Pinpoint the cell where the given text exists, returning its (X, Y) midpoint coordinate. 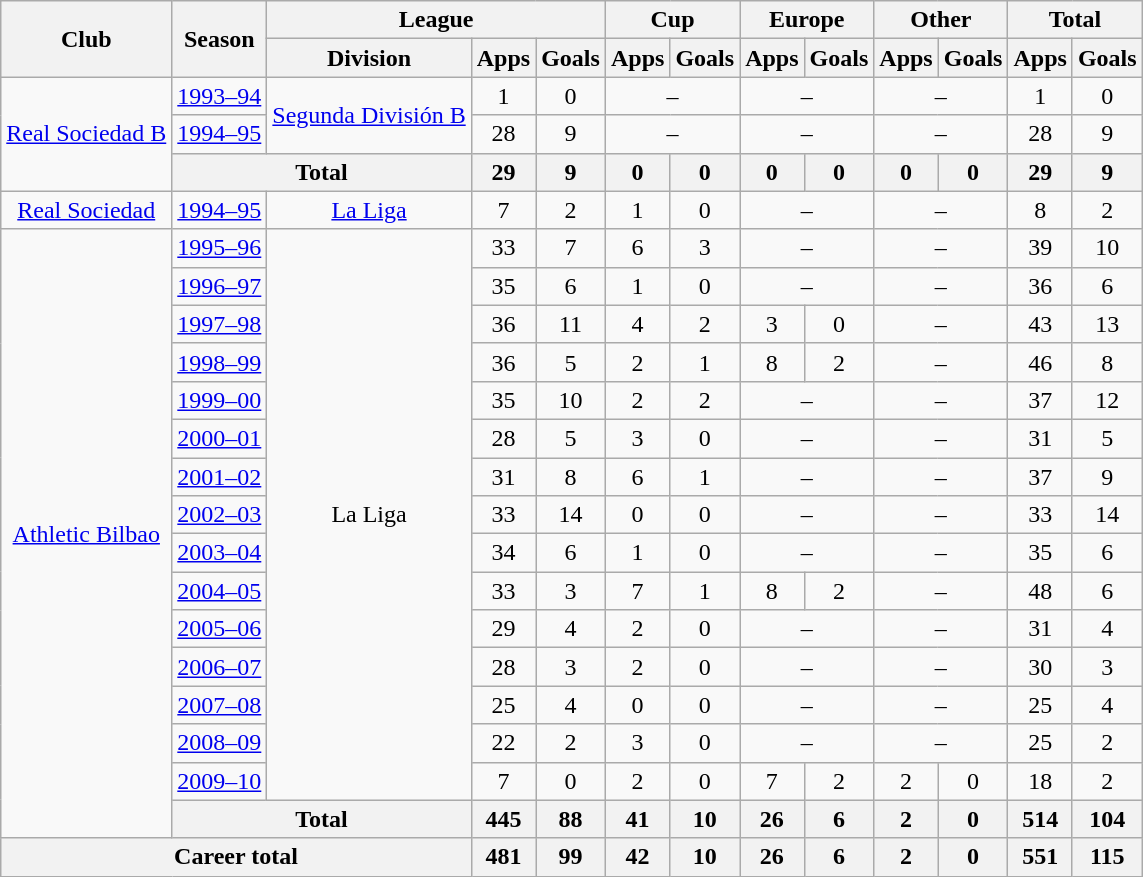
Club (86, 39)
2006–07 (220, 667)
2005–06 (220, 629)
22 (503, 743)
Division (369, 58)
Cup (672, 20)
Athletic Bilbao (86, 534)
104 (1107, 819)
Real Sociedad (86, 210)
Other (941, 20)
13 (1107, 324)
2000–01 (220, 438)
Segunda División B (369, 115)
2008–09 (220, 743)
2007–08 (220, 705)
Career total (236, 857)
30 (1040, 667)
2001–02 (220, 477)
39 (1040, 248)
2009–10 (220, 781)
514 (1040, 819)
1996–97 (220, 286)
551 (1040, 857)
46 (1040, 362)
1993–94 (220, 96)
11 (571, 324)
88 (571, 819)
2004–05 (220, 591)
1995–96 (220, 248)
445 (503, 819)
League (436, 20)
48 (1040, 591)
Europe (807, 20)
1997–98 (220, 324)
2003–04 (220, 553)
34 (503, 553)
18 (1040, 781)
Real Sociedad B (86, 134)
43 (1040, 324)
42 (637, 857)
99 (571, 857)
12 (1107, 400)
1999–00 (220, 400)
1998–99 (220, 362)
115 (1107, 857)
481 (503, 857)
2002–03 (220, 515)
Season (220, 39)
41 (637, 819)
